Search for the cell housing the specified text and yield its [X, Y] center coordinate. 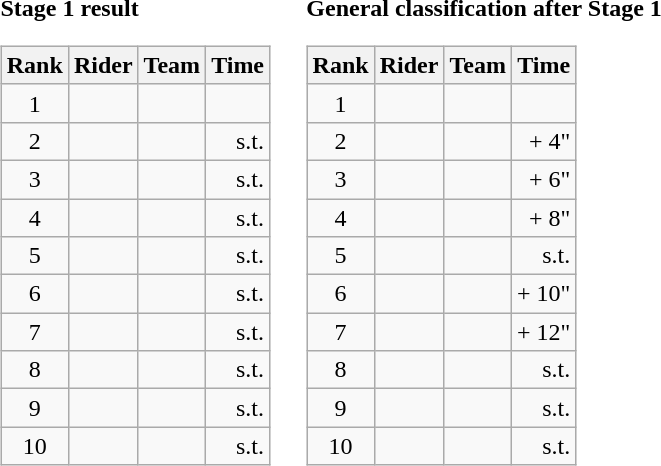
+ 12" [543, 332]
+ 4" [543, 141]
+ 10" [543, 294]
+ 8" [543, 217]
+ 6" [543, 179]
